Detect which cell encompasses the target text, then output its (X, Y) center coordinate. 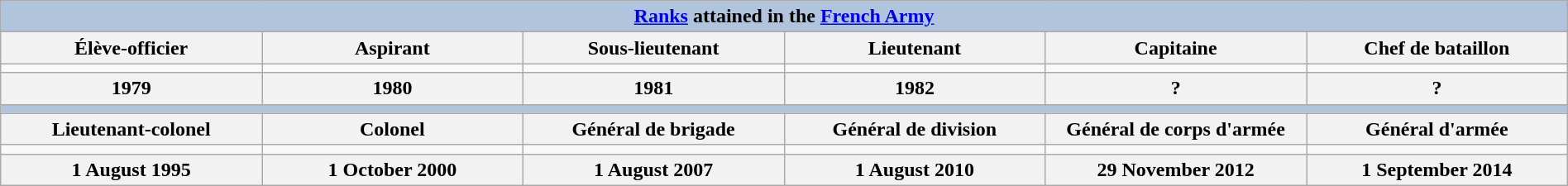
1981 (653, 88)
1979 (131, 88)
Sous-lieutenant (653, 48)
1980 (392, 88)
Ranks attained in the French Army (784, 17)
1 August 2010 (915, 169)
Colonel (392, 129)
Général de corps d'armée (1176, 129)
Général de brigade (653, 129)
Chef de bataillon (1437, 48)
Lieutenant (915, 48)
1 October 2000 (392, 169)
1 August 2007 (653, 169)
1 September 2014 (1437, 169)
Général d'armée (1437, 129)
Général de division (915, 129)
Lieutenant-colonel (131, 129)
Élève-officier (131, 48)
1 August 1995 (131, 169)
29 November 2012 (1176, 169)
1982 (915, 88)
Aspirant (392, 48)
Capitaine (1176, 48)
